Return (X, Y) of the center of cell containing provided text 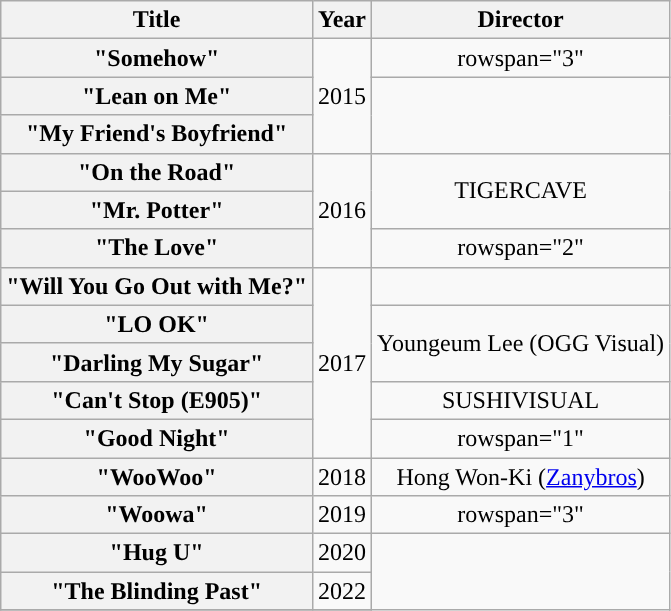
"The Blinding Past" (157, 591)
"Good Night" (157, 438)
"The Love" (157, 248)
2019 (342, 515)
2020 (342, 553)
Year (342, 20)
"WooWoo" (157, 477)
Title (157, 20)
"Lean on Me" (157, 96)
"On the Road" (157, 172)
2016 (342, 210)
2022 (342, 591)
"Hug U" (157, 553)
"Mr. Potter" (157, 210)
Youngeum Lee (OGG Visual) (521, 343)
"LO OK" (157, 324)
"Woowa" (157, 515)
Director (521, 20)
2015 (342, 96)
rowspan="2" (521, 248)
TIGERCAVE (521, 191)
"Will You Go Out with Me?" (157, 286)
"Somehow" (157, 58)
"Can't Stop (E905)" (157, 400)
2018 (342, 477)
2017 (342, 362)
Hong Won-Ki (Zanybros) (521, 477)
rowspan="1" (521, 438)
SUSHIVISUAL (521, 400)
"Darling My Sugar" (157, 362)
"My Friend's Boyfriend" (157, 134)
